Return the (X, Y) coordinate for the center point of the cell that contains the specified text.  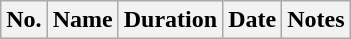
Date (252, 20)
Name (82, 20)
No. (24, 20)
Notes (316, 20)
Duration (170, 20)
